For the text-containing cell, return its midpoint in (X, Y) coordinate format. 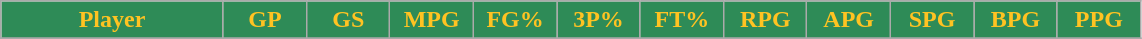
APG (848, 20)
RPG (766, 20)
FG% (514, 20)
GP (264, 20)
Player (112, 20)
GS (348, 20)
FT% (682, 20)
SPG (932, 20)
PPG (1098, 20)
3P% (598, 20)
MPG (432, 20)
BPG (1016, 20)
